Determine the [x, y] coordinate at the center of the cell enclosing the given text.  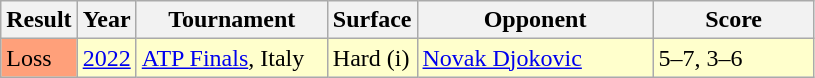
Opponent [535, 20]
Hard (i) [372, 58]
Result [39, 20]
2022 [106, 58]
Novak Djokovic [535, 58]
ATP Finals, Italy [232, 58]
Score [734, 20]
Surface [372, 20]
5–7, 3–6 [734, 58]
Year [106, 20]
Loss [39, 58]
Tournament [232, 20]
